For the text-containing cell, return its midpoint in (X, Y) coordinate format. 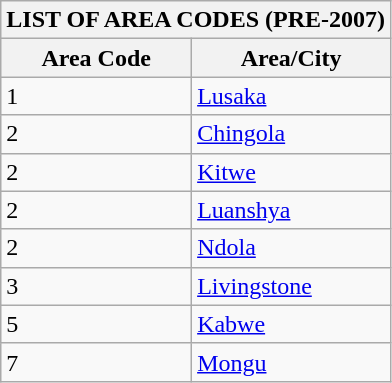
Chingola (292, 134)
1 (96, 96)
7 (96, 362)
Luanshya (292, 210)
Lusaka (292, 96)
LIST OF AREA CODES (PRE-2007) (196, 20)
Mongu (292, 362)
Area Code (96, 58)
5 (96, 324)
Ndola (292, 248)
Area/City (292, 58)
3 (96, 286)
Kitwe (292, 172)
Livingstone (292, 286)
Kabwe (292, 324)
